Output the (X, Y) coordinate of the center of the cell containing the given text.  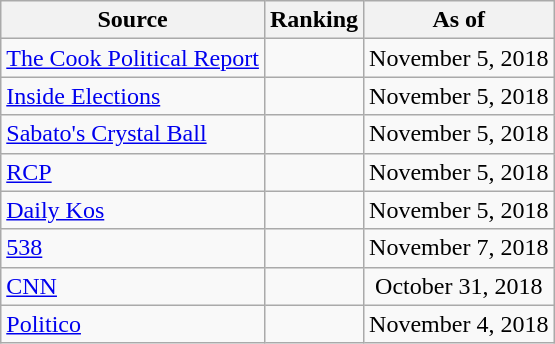
Source (133, 20)
November 7, 2018 (459, 248)
Politico (133, 324)
Daily Kos (133, 210)
Ranking (314, 20)
As of (459, 20)
The Cook Political Report (133, 58)
Sabato's Crystal Ball (133, 134)
CNN (133, 286)
RCP (133, 172)
Inside Elections (133, 96)
538 (133, 248)
October 31, 2018 (459, 286)
November 4, 2018 (459, 324)
